From the cell containing the given text, extract its center point as [x, y] coordinate. 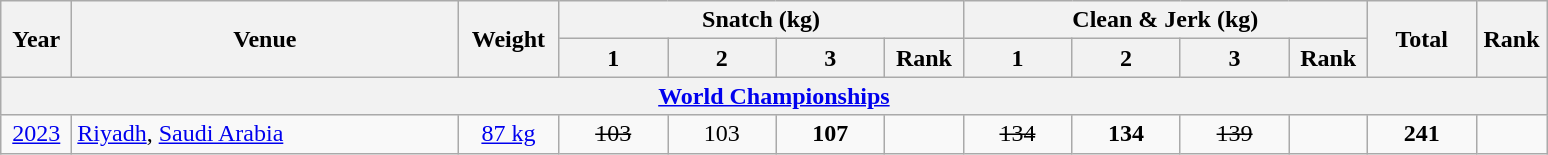
World Championships [774, 96]
Clean & Jerk (kg) [1165, 20]
139 [1234, 134]
Weight [508, 39]
87 kg [508, 134]
Riyadh, Saudi Arabia [265, 134]
Venue [265, 39]
Total [1422, 39]
241 [1422, 134]
107 [830, 134]
Snatch (kg) [761, 20]
2023 [36, 134]
Year [36, 39]
